Provide the (X, Y) coordinate of the cell's center where the given text is located.  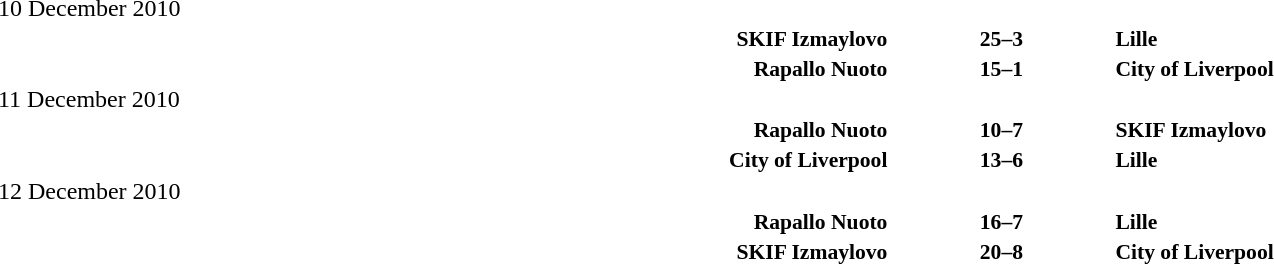
10–7 (1001, 130)
15–1 (1001, 68)
16–7 (1001, 222)
25–3 (1001, 38)
13–6 (1001, 160)
